Search for the cell housing the specified text and yield its [x, y] center coordinate. 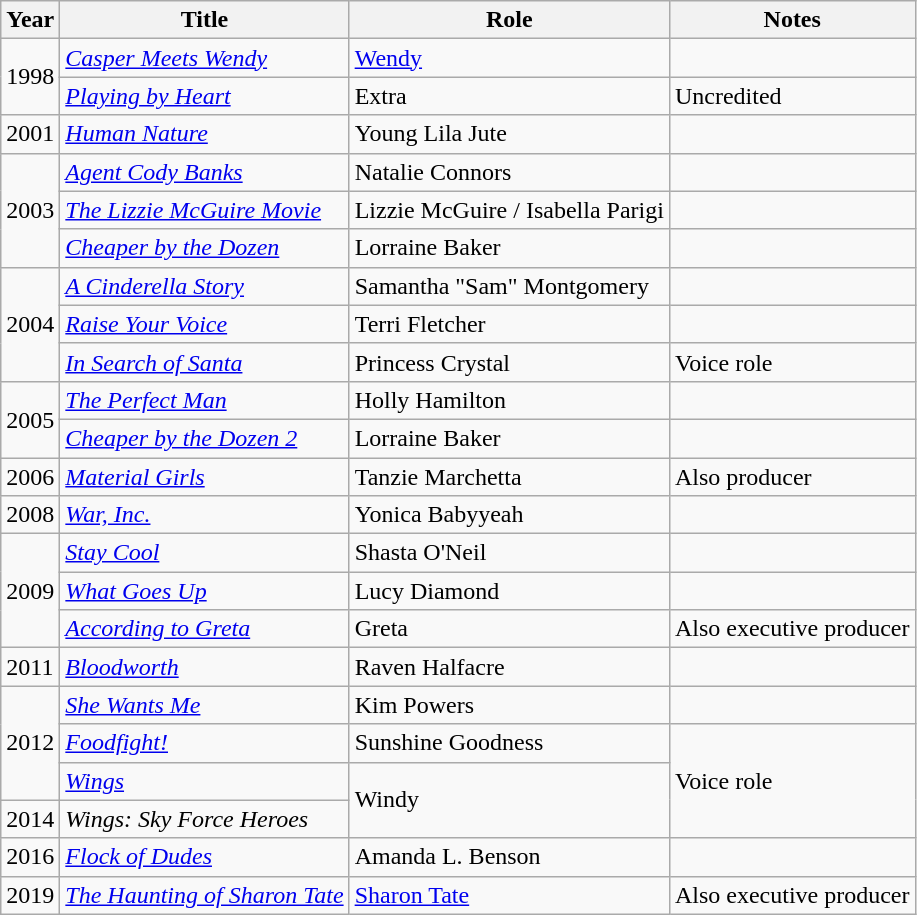
Sunshine Goodness [509, 743]
2008 [30, 515]
Amanda L. Benson [509, 857]
Raise Your Voice [204, 324]
The Perfect Man [204, 400]
2012 [30, 743]
Cheaper by the Dozen [204, 248]
Wendy [509, 58]
According to Greta [204, 629]
Yonica Babyyeah [509, 515]
Playing by Heart [204, 96]
Foodfight! [204, 743]
Notes [792, 20]
Material Girls [204, 477]
Young Lila Jute [509, 134]
Cheaper by the Dozen 2 [204, 438]
Uncredited [792, 96]
The Lizzie McGuire Movie [204, 210]
2001 [30, 134]
Bloodworth [204, 667]
Samantha "Sam" Montgomery [509, 286]
Terri Fletcher [509, 324]
Role [509, 20]
1998 [30, 77]
Agent Cody Banks [204, 172]
2016 [30, 857]
Wings: Sky Force Heroes [204, 819]
Lizzie McGuire / Isabella Parigi [509, 210]
Stay Cool [204, 553]
2011 [30, 667]
Natalie Connors [509, 172]
A Cinderella Story [204, 286]
Princess Crystal [509, 362]
Human Nature [204, 134]
Wings [204, 781]
Title [204, 20]
Flock of Dudes [204, 857]
2009 [30, 591]
Raven Halfacre [509, 667]
Lucy Diamond [509, 591]
2004 [30, 324]
Extra [509, 96]
2005 [30, 419]
2014 [30, 819]
Windy [509, 800]
Shasta O'Neil [509, 553]
In Search of Santa [204, 362]
What Goes Up [204, 591]
Kim Powers [509, 705]
Casper Meets Wendy [204, 58]
Tanzie Marchetta [509, 477]
War, Inc. [204, 515]
2003 [30, 210]
Sharon Tate [509, 895]
Holly Hamilton [509, 400]
Year [30, 20]
Also producer [792, 477]
She Wants Me [204, 705]
2019 [30, 895]
The Haunting of Sharon Tate [204, 895]
Greta [509, 629]
2006 [30, 477]
